Scan for the cell matching the given text and deliver its [X, Y] coordinate at center. 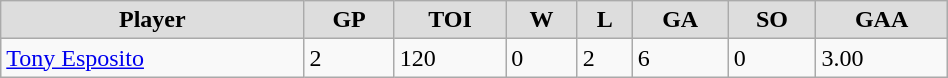
3.00 [882, 58]
GA [680, 20]
SO [772, 20]
Player [152, 20]
Tony Esposito [152, 58]
120 [450, 58]
W [542, 20]
GAA [882, 20]
GP [349, 20]
TOI [450, 20]
6 [680, 58]
L [604, 20]
